Search for the cell housing the specified text and yield its (X, Y) center coordinate. 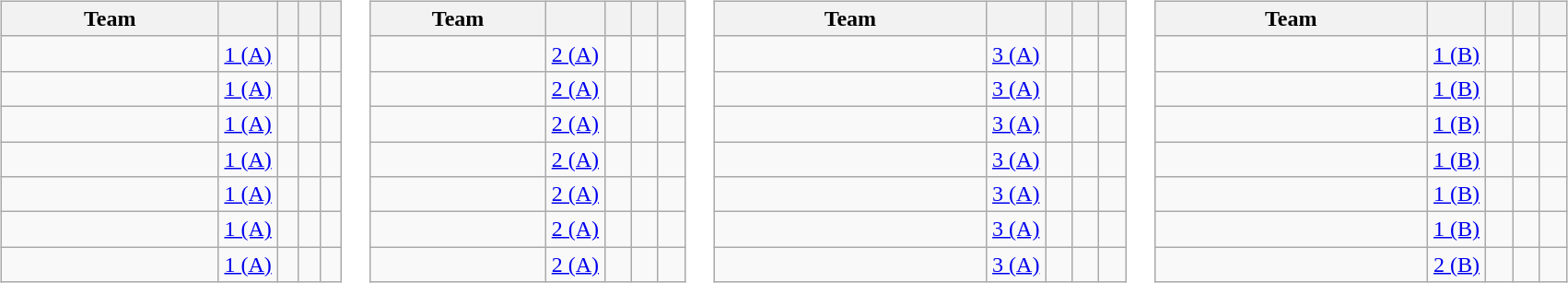
2 (B) (1457, 265)
